Capture the cell that displays the provided text and extract its (x, y) central coordinate. 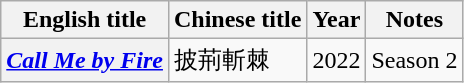
English title (85, 20)
Chinese title (237, 20)
Call Me by Fire (85, 60)
Notes (414, 20)
披荊斬棘 (237, 60)
Season 2 (414, 60)
2022 (336, 60)
Year (336, 20)
